Locate the cell with the specified text and output its [X, Y] center coordinate. 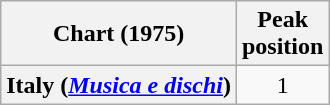
Italy (Musica e dischi) [119, 85]
Chart (1975) [119, 34]
Peakposition [282, 34]
1 [282, 85]
